Provide the [X, Y] coordinate of the cell's center where the given text is located.  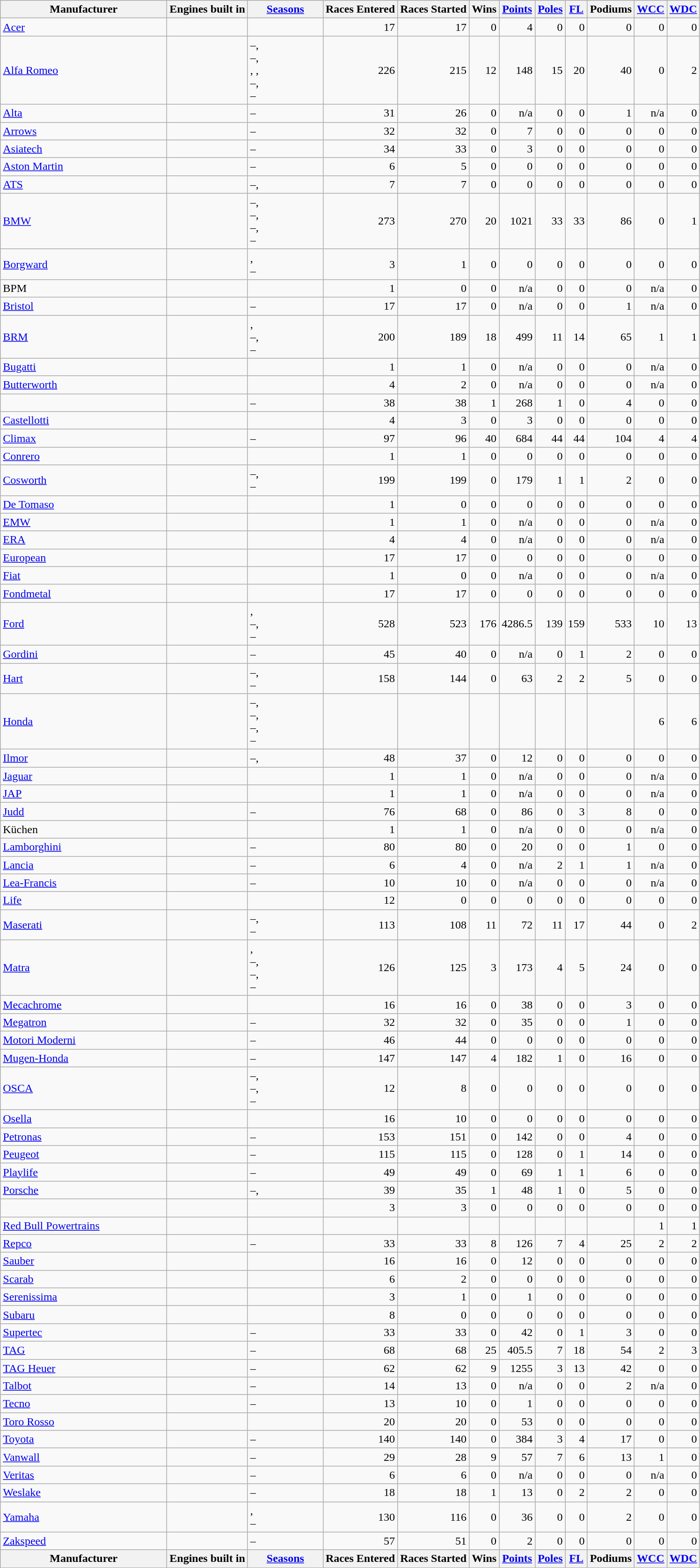
179 [518, 480]
Sauber [84, 1261]
273 [360, 221]
Zakspeed [84, 1541]
173 [518, 967]
1021 [518, 221]
Lamborghini [84, 847]
Fiat [84, 575]
Red Bull Powertrains [84, 1226]
4286.5 [518, 624]
Petronas [84, 1137]
Mecachrome [84, 1004]
Supertec [84, 1332]
Veritas [84, 1475]
Judd [84, 812]
Bristol [84, 306]
Jaguar [84, 776]
148 [518, 70]
Tecno [84, 1404]
Yamaha [84, 1517]
Lea-Francis [84, 883]
151 [433, 1137]
215 [433, 70]
Weslake [84, 1493]
97 [360, 438]
Bugatti [84, 367]
Subaru [84, 1314]
142 [518, 1137]
1255 [518, 1368]
Honda [84, 721]
Asiatech [84, 149]
Maserati [84, 924]
226 [360, 70]
96 [433, 438]
Toro Rosso [84, 1422]
Küchen [84, 829]
684 [518, 438]
104 [611, 438]
Toyota [84, 1439]
BMW [84, 221]
TAG [84, 1350]
31 [360, 113]
Motori Moderni [84, 1040]
De Tomaso [84, 504]
Gordini [84, 654]
ERA [84, 540]
European [84, 558]
29 [360, 1457]
76 [360, 812]
Scarab [84, 1279]
108 [433, 924]
Mugen-Honda [84, 1058]
200 [360, 337]
54 [611, 1350]
Matra [84, 967]
24 [611, 967]
Vanwall [84, 1457]
TAG Heuer [84, 1368]
125 [433, 967]
51 [433, 1541]
26 [433, 113]
,–,–,– [285, 967]
144 [433, 678]
Talbot [84, 1386]
Playlife [84, 1172]
Ilmor [84, 758]
Alta [84, 113]
158 [360, 678]
28 [433, 1457]
EMW [84, 522]
270 [433, 221]
Castellotti [84, 421]
116 [433, 1517]
–,–,– [285, 1089]
45 [360, 654]
15 [550, 70]
OSCA [84, 1089]
176 [484, 624]
268 [518, 403]
Ford [84, 624]
Serenissima [84, 1297]
Repco [84, 1243]
Hart [84, 678]
153 [360, 1137]
63 [518, 678]
BPM [84, 288]
Lancia [84, 865]
533 [611, 624]
37 [433, 758]
384 [518, 1439]
65 [611, 337]
ATS [84, 184]
JAP [84, 794]
Peugeot [84, 1154]
113 [360, 924]
46 [360, 1040]
34 [360, 149]
128 [518, 1154]
–,–,, ,–,– [285, 70]
Acer [84, 27]
130 [360, 1517]
499 [518, 337]
Porsche [84, 1190]
Arrows [84, 131]
Borgward [84, 264]
69 [518, 1172]
159 [576, 624]
39 [360, 1190]
Cosworth [84, 480]
139 [550, 624]
528 [360, 624]
Alfa Romeo [84, 70]
Aston Martin [84, 167]
72 [518, 924]
182 [518, 1058]
BRM [84, 337]
Osella [84, 1119]
Fondmetal [84, 593]
Climax [84, 438]
523 [433, 624]
53 [518, 1422]
Conrero [84, 456]
Life [84, 900]
36 [518, 1517]
189 [433, 337]
405.5 [518, 1350]
Megatron [84, 1022]
Butterworth [84, 385]
